Return the [X, Y] coordinate for the center point of the cell that contains the specified text.  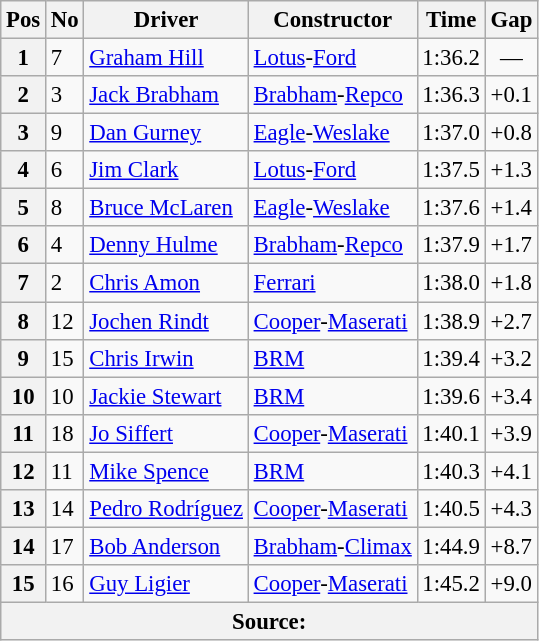
Guy Ligier [166, 584]
1:39.6 [451, 396]
1:37.9 [451, 245]
Jochen Rindt [166, 321]
Constructor [332, 20]
1:40.3 [451, 471]
+1.3 [511, 170]
1:40.1 [451, 433]
5 [24, 208]
Bob Anderson [166, 546]
+0.8 [511, 133]
+3.9 [511, 433]
Denny Hulme [166, 245]
Ferrari [332, 283]
Time [451, 20]
+8.7 [511, 546]
No [65, 20]
Jack Brabham [166, 95]
Chris Irwin [166, 358]
+3.4 [511, 396]
17 [65, 546]
18 [65, 433]
+4.1 [511, 471]
Pos [24, 20]
+0.1 [511, 95]
1:37.0 [451, 133]
Jo Siffert [166, 433]
Source: [270, 621]
+1.8 [511, 283]
Jim Clark [166, 170]
13 [24, 509]
1:38.9 [451, 321]
1 [24, 58]
Driver [166, 20]
Jackie Stewart [166, 396]
Graham Hill [166, 58]
+3.2 [511, 358]
1:36.3 [451, 95]
+9.0 [511, 584]
+2.7 [511, 321]
1:44.9 [451, 546]
Bruce McLaren [166, 208]
+4.3 [511, 509]
Mike Spence [166, 471]
— [511, 58]
Brabham-Climax [332, 546]
1:38.0 [451, 283]
1:40.5 [451, 509]
+1.4 [511, 208]
1:37.5 [451, 170]
+1.7 [511, 245]
16 [65, 584]
Gap [511, 20]
Dan Gurney [166, 133]
Pedro Rodríguez [166, 509]
1:36.2 [451, 58]
1:45.2 [451, 584]
1:39.4 [451, 358]
Chris Amon [166, 283]
1:37.6 [451, 208]
